Detect which cell encompasses the target text, then output its (X, Y) center coordinate. 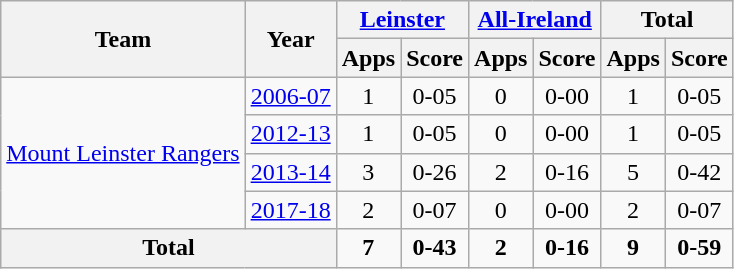
Team (123, 39)
0-59 (699, 248)
0-42 (699, 172)
2012-13 (290, 134)
Year (290, 39)
9 (633, 248)
All-Ireland (535, 20)
0-26 (435, 172)
2017-18 (290, 210)
3 (368, 172)
2006-07 (290, 96)
0-43 (435, 248)
7 (368, 248)
2013-14 (290, 172)
Mount Leinster Rangers (123, 153)
Leinster (402, 20)
5 (633, 172)
